Return the [X, Y] coordinate for the center point of the cell that contains the specified text.  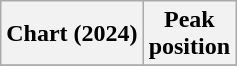
Chart (2024) [72, 34]
Peakposition [189, 34]
